For the text-containing cell, return its midpoint in (X, Y) coordinate format. 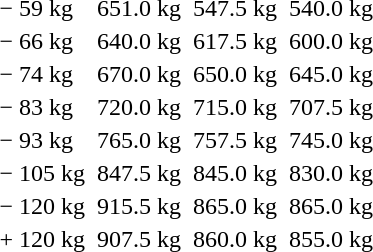
845.0 kg (236, 173)
765.0 kg (140, 140)
670.0 kg (140, 74)
650.0 kg (236, 74)
757.5 kg (236, 140)
847.5 kg (140, 173)
720.0 kg (140, 107)
865.0 kg (236, 206)
640.0 kg (140, 41)
715.0 kg (236, 107)
617.5 kg (236, 41)
915.5 kg (140, 206)
